Return the [X, Y] coordinate for the center point of the cell that contains the specified text.  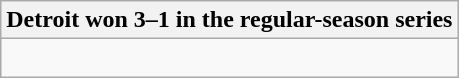
Detroit won 3–1 in the regular-season series [230, 20]
